Return (x, y) of the center of cell containing provided text 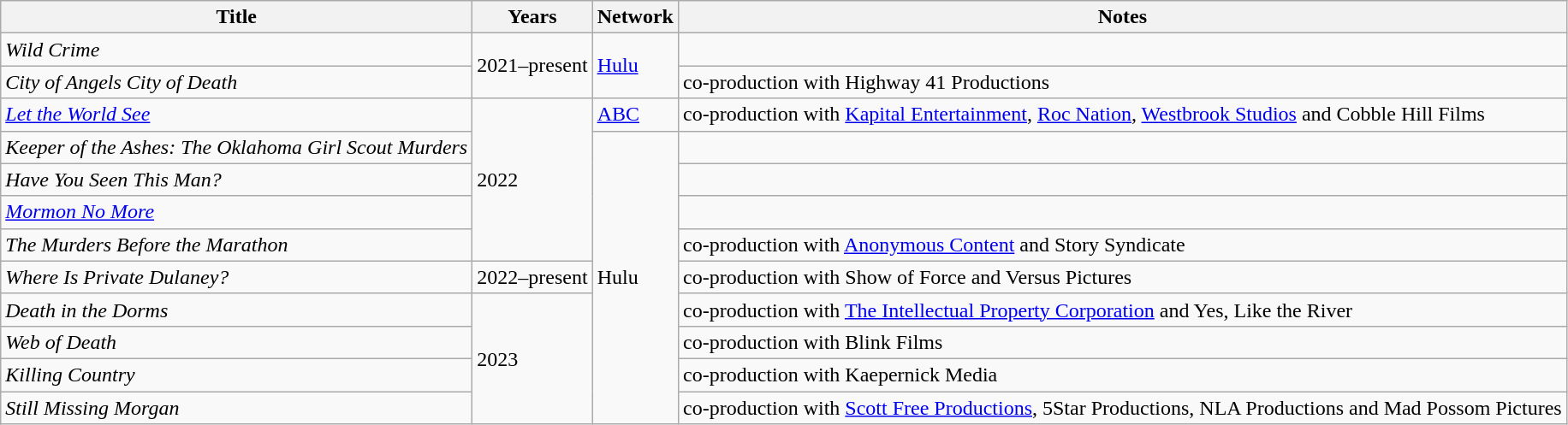
City of Angels City of Death (236, 82)
Web of Death (236, 342)
Keeper of the Ashes: The Oklahoma Girl Scout Murders (236, 147)
Where Is Private Dulaney? (236, 277)
Network (635, 17)
co-production with Anonymous Content and Story Syndicate (1122, 245)
Have You Seen This Man? (236, 180)
The Murders Before the Marathon (236, 245)
Killing Country (236, 375)
co-production with The Intellectual Property Corporation and Yes, Like the River (1122, 310)
Years (532, 17)
2021–present (532, 66)
2022–present (532, 277)
co-production with Show of Force and Versus Pictures (1122, 277)
2022 (532, 180)
Death in the Dorms (236, 310)
co-production with Blink Films (1122, 342)
Wild Crime (236, 50)
Title (236, 17)
2023 (532, 358)
ABC (635, 115)
Mormon No More (236, 212)
co-production with Kapital Entertainment, Roc Nation, Westbrook Studios and Cobble Hill Films (1122, 115)
Notes (1122, 17)
co-production with Highway 41 Productions (1122, 82)
Let the World See (236, 115)
Still Missing Morgan (236, 408)
co-production with Kaepernick Media (1122, 375)
co-production with Scott Free Productions, 5Star Productions, NLA Productions and Mad Possom Pictures (1122, 408)
